Output the (X, Y) coordinate of the center of the cell containing the given text.  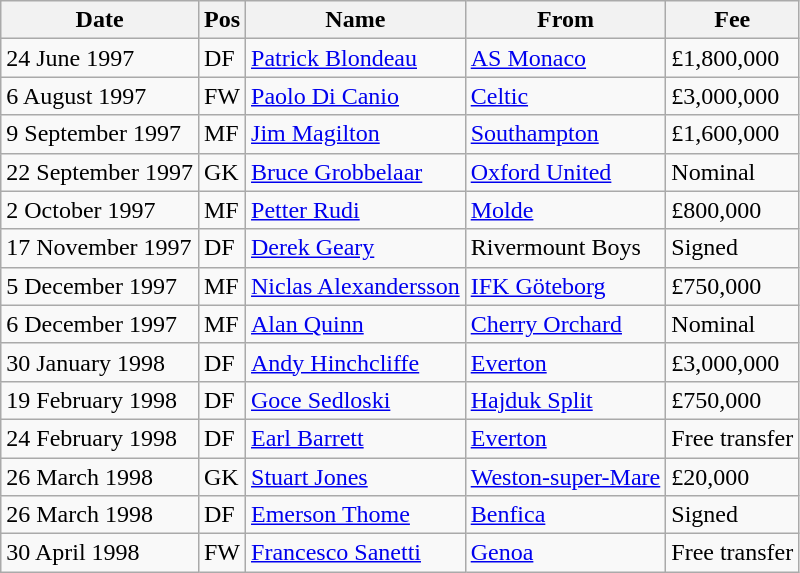
30 January 1998 (100, 362)
AS Monaco (566, 58)
Petter Rudi (356, 210)
Southampton (566, 134)
Niclas Alexandersson (356, 286)
5 December 1997 (100, 286)
Patrick Blondeau (356, 58)
Pos (222, 20)
19 February 1998 (100, 400)
24 February 1998 (100, 438)
30 April 1998 (100, 553)
17 November 1997 (100, 248)
6 August 1997 (100, 96)
£1,600,000 (732, 134)
IFK Göteborg (566, 286)
22 September 1997 (100, 172)
Name (356, 20)
From (566, 20)
Emerson Thome (356, 515)
Hajduk Split (566, 400)
Alan Quinn (356, 324)
Derek Geary (356, 248)
Oxford United (566, 172)
24 June 1997 (100, 58)
Weston-super-Mare (566, 477)
Rivermount Boys (566, 248)
Andy Hinchcliffe (356, 362)
£20,000 (732, 477)
Earl Barrett (356, 438)
Molde (566, 210)
Date (100, 20)
Benfica (566, 515)
Fee (732, 20)
Goce Sedloski (356, 400)
Bruce Grobbelaar (356, 172)
2 October 1997 (100, 210)
£1,800,000 (732, 58)
Francesco Sanetti (356, 553)
Jim Magilton (356, 134)
Genoa (566, 553)
£800,000 (732, 210)
Stuart Jones (356, 477)
Cherry Orchard (566, 324)
6 December 1997 (100, 324)
Celtic (566, 96)
9 September 1997 (100, 134)
Paolo Di Canio (356, 96)
